Extract the [X, Y] coordinate from the center of the cell holding the provided text.  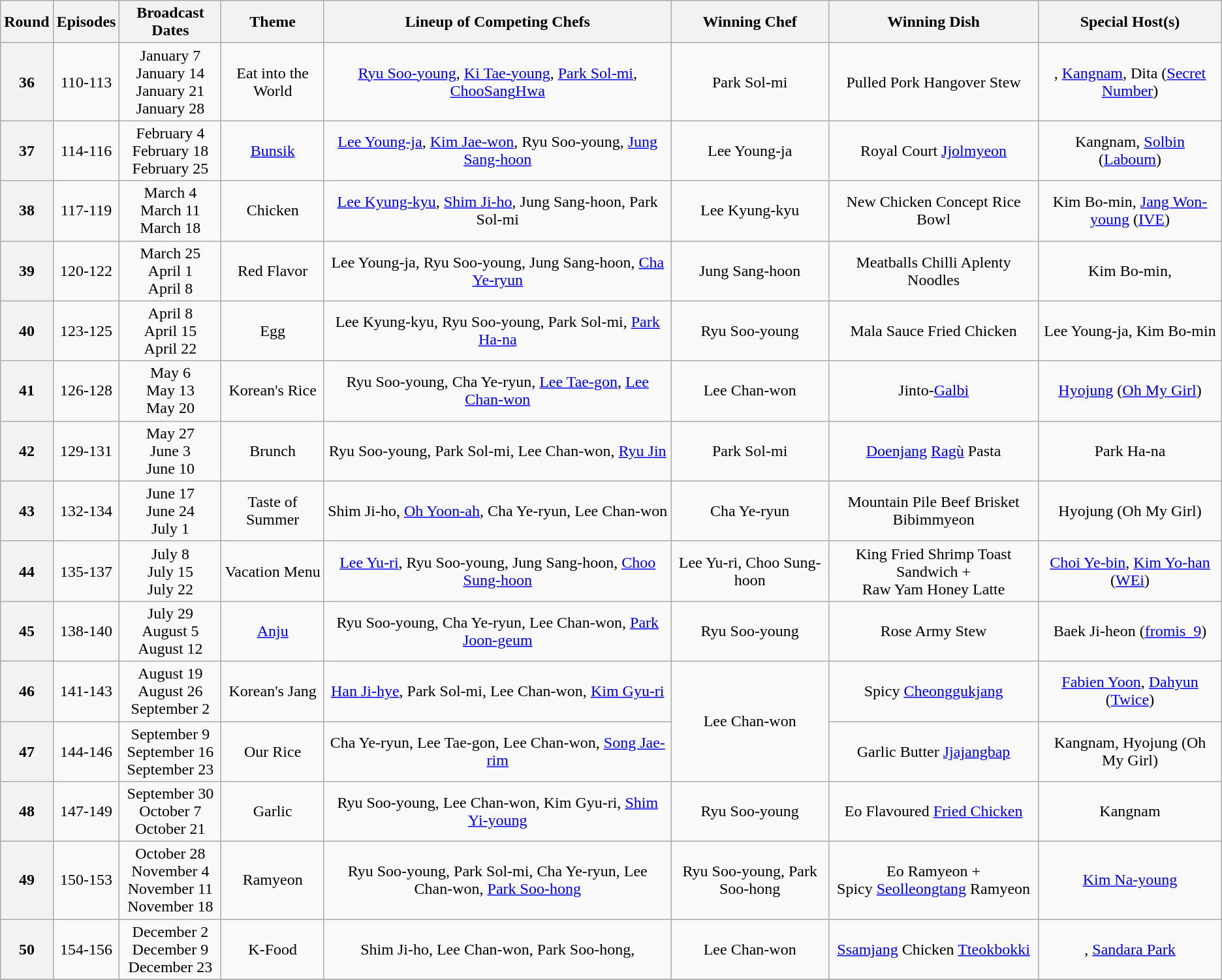
41 [27, 391]
Lee Kyung-kyu, Shim Ji-ho, Jung Sang-hoon, Park Sol-mi [497, 211]
February 4February 18February 25 [170, 151]
138-140 [86, 631]
42 [27, 451]
Lee Kyung-kyu [749, 211]
Mountain Pile Beef Brisket Bibimmyeon [933, 511]
June 17June 24July 1 [170, 511]
Lee Young-ja [749, 151]
Kangnam, Solbin (Laboum) [1130, 151]
154-156 [86, 949]
135-137 [86, 571]
July 29August 5August 12 [170, 631]
May 6May 13May 20 [170, 391]
Lineup of Competing Chefs [497, 22]
Theme [273, 22]
January 7January 14January 21January 28 [170, 82]
Han Ji-hye, Park Sol-mi, Lee Chan-won, Kim Gyu-ri [497, 691]
, Sandara Park [1130, 949]
New Chicken Concept Rice Bowl [933, 211]
September 9September 16September 23 [170, 752]
Fabien Yoon, Dahyun (Twice) [1130, 691]
147-149 [86, 812]
144-146 [86, 752]
Mala Sauce Fried Chicken [933, 331]
44 [27, 571]
Pulled Pork Hangover Stew [933, 82]
43 [27, 511]
Kangnam [1130, 812]
Broadcast Dates [170, 22]
38 [27, 211]
Bunsik [273, 151]
Winning Chef [749, 22]
July 8July 15July 22 [170, 571]
49 [27, 881]
36 [27, 82]
132-134 [86, 511]
Baek Ji-heon (fromis_9) [1130, 631]
Jinto-Galbi [933, 391]
Ryu Soo-young, Ki Tae-young, Park Sol-mi, ChooSangHwa [497, 82]
Vacation Menu [273, 571]
37 [27, 151]
Lee Yu-ri, Ryu Soo-young, Jung Sang-hoon, Choo Sung-hoon [497, 571]
August 19August 26September 2 [170, 691]
September 30October 7October 21 [170, 812]
Ramyeon [273, 881]
Ryu Soo-young, Cha Ye-ryun, Lee Tae-gon, Lee Chan-won [497, 391]
114-116 [86, 151]
Eo Ramyeon +Spicy Seolleongtang Ramyeon [933, 881]
Egg [273, 331]
Jung Sang-hoon [749, 271]
Doenjang Ragù Pasta [933, 451]
Kim Bo-min, [1130, 271]
Lee Young-ja, Kim Bo-min [1130, 331]
Meatballs Chilli Aplenty Noodles [933, 271]
Ryu Soo-young, Park Soo-hong [749, 881]
150-153 [86, 881]
May 27June 3June 10 [170, 451]
Lee Young-ja, Kim Jae-won, Ryu Soo-young, Jung Sang-hoon [497, 151]
Eat into the World [273, 82]
Ryu Soo-young, Lee Chan-won, Kim Gyu-ri, Shim Yi-young [497, 812]
126-128 [86, 391]
March 25April 1April 8 [170, 271]
Our Rice [273, 752]
Ryu Soo-young, Park Sol-mi, Lee Chan-won, Ryu Jin [497, 451]
Eo Flavoured Fried Chicken [933, 812]
39 [27, 271]
129-131 [86, 451]
Episodes [86, 22]
Kim Na-young [1130, 881]
Lee Kyung-kyu, Ryu Soo-young, Park Sol-mi, Park Ha-na [497, 331]
141-143 [86, 691]
50 [27, 949]
Korean's Jang [273, 691]
Round [27, 22]
Brunch [273, 451]
March 4March 11March 18 [170, 211]
Shim Ji-ho, Oh Yoon-ah, Cha Ye-ryun, Lee Chan-won [497, 511]
King Fried Shrimp Toast Sandwich +Raw Yam Honey Latte [933, 571]
110-113 [86, 82]
Cha Ye-ryun [749, 511]
Choi Ye-bin, Kim Yo-han (WEi) [1130, 571]
Ssamjang Chicken Tteokbokki [933, 949]
Taste of Summer [273, 511]
Royal Court Jjolmyeon [933, 151]
47 [27, 752]
Kangnam, Hyojung (Oh My Girl) [1130, 752]
December 2December 9December 23 [170, 949]
Anju [273, 631]
Lee Yu-ri, Choo Sung-hoon [749, 571]
Kim Bo-min, Jang Won-young (IVE) [1130, 211]
, Kangnam, Dita (Secret Number) [1130, 82]
Spicy Cheonggukjang [933, 691]
Chicken [273, 211]
Garlic Butter Jjajangbap [933, 752]
46 [27, 691]
40 [27, 331]
Ryu Soo-young, Cha Ye-ryun, Lee Chan-won, Park Joon-geum [497, 631]
123-125 [86, 331]
48 [27, 812]
Korean's Rice [273, 391]
Shim Ji-ho, Lee Chan-won, Park Soo-hong, [497, 949]
Special Host(s) [1130, 22]
K-Food [273, 949]
Ryu Soo-young, Park Sol-mi, Cha Ye-ryun, Lee Chan-won, Park Soo-hong [497, 881]
Rose Army Stew [933, 631]
Red Flavor [273, 271]
45 [27, 631]
Lee Young-ja, Ryu Soo-young, Jung Sang-hoon, Cha Ye-ryun [497, 271]
Park Ha-na [1130, 451]
Winning Dish [933, 22]
117-119 [86, 211]
120-122 [86, 271]
April 8April 15April 22 [170, 331]
Garlic [273, 812]
October 28November 4November 11November 18 [170, 881]
Cha Ye-ryun, Lee Tae-gon, Lee Chan-won, Song Jae-rim [497, 752]
